Capture the cell that displays the provided text and extract its [X, Y] central coordinate. 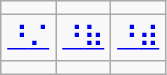
⠘⠾ [138, 38]
⠘⠷ [84, 38]
⠘⠌ [28, 38]
